Return the [X, Y] coordinate for the center point of the cell that contains the specified text.  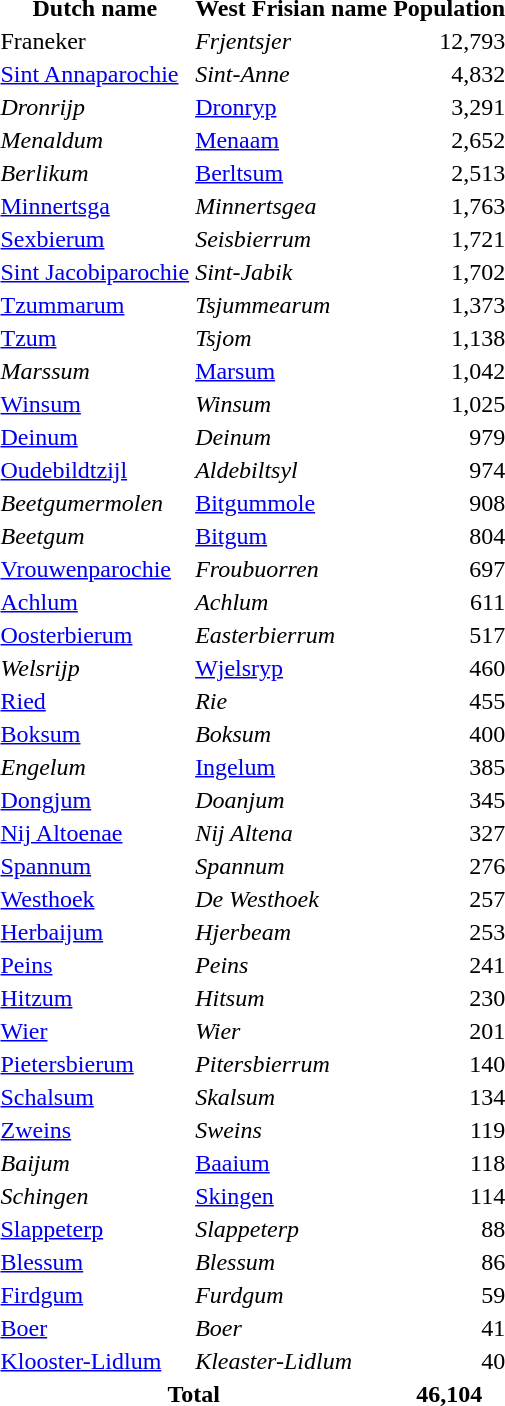
Doanjum [292, 800]
Achlum [292, 602]
Easterbierrum [292, 635]
Furdgum [292, 1295]
Marsum [292, 371]
Boer [292, 1328]
Aldebiltsyl [292, 470]
De Westhoek [292, 899]
Sint-Jabik [292, 272]
Minnertsgea [292, 206]
Bitgummole [292, 503]
Sint-Anne [292, 74]
Tsjom [292, 338]
Berltsum [292, 173]
Hjerbeam [292, 932]
Skingen [292, 1196]
Dronryp [292, 107]
Slappeterp [292, 1229]
Kleaster-Lidlum [292, 1361]
Spannum [292, 866]
Hitsum [292, 998]
Skalsum [292, 1097]
Winsum [292, 404]
Bitgum [292, 536]
Peins [292, 965]
Boksum [292, 734]
Blessum [292, 1262]
Baaium [292, 1163]
Wjelsryp [292, 668]
Ingelum [292, 767]
Froubuorren [292, 569]
Rie [292, 701]
Menaam [292, 140]
Frjentsjer [292, 41]
Pitersbierrum [292, 1064]
Deinum [292, 437]
Wier [292, 1031]
Sweins [292, 1130]
Nij Altena [292, 833]
Tsjummearum [292, 305]
Seisbierrum [292, 239]
